Scan for the cell matching the given text and deliver its [X, Y] coordinate at center. 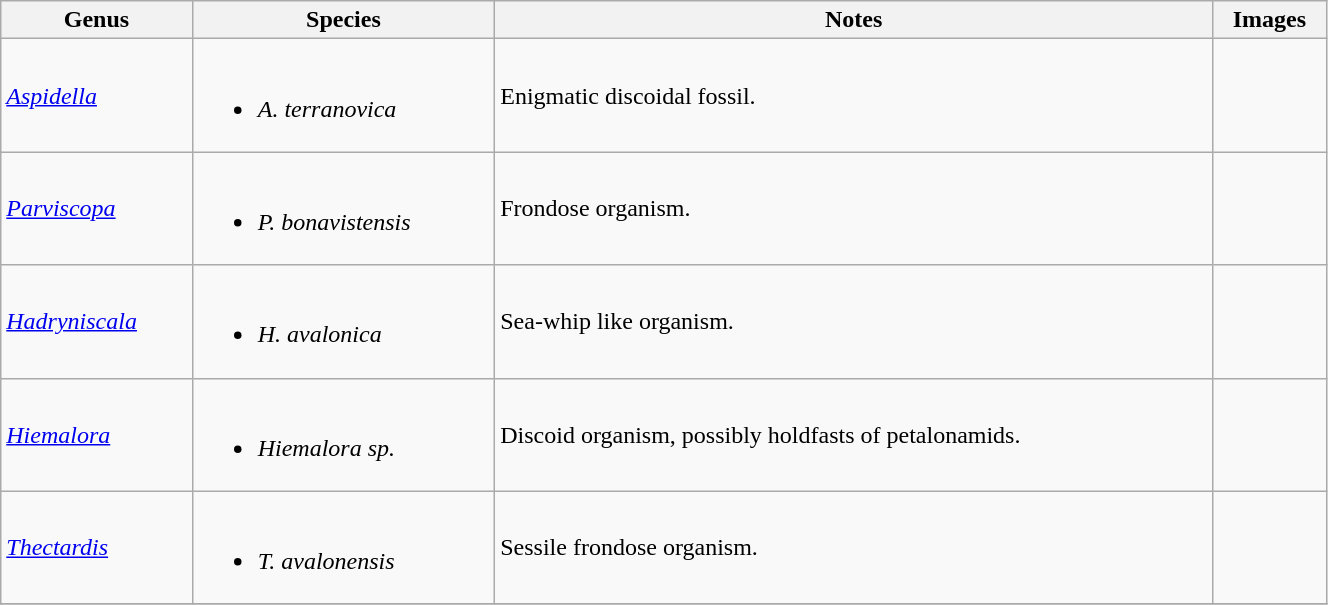
Thectardis [96, 548]
Frondose organism. [854, 208]
Sea-whip like organism. [854, 322]
T. avalonensis [344, 548]
Enigmatic discoidal fossil. [854, 96]
Aspidella [96, 96]
Hiemalora sp. [344, 434]
Images [1269, 20]
Parviscopa [96, 208]
Sessile frondose organism. [854, 548]
Hiemalora [96, 434]
Notes [854, 20]
P. bonavistensis [344, 208]
A. terranovica [344, 96]
Hadryniscala [96, 322]
H. avalonica [344, 322]
Discoid organism, possibly holdfasts of petalonamids. [854, 434]
Species [344, 20]
Genus [96, 20]
